Return the [x, y] coordinate for the center point of the cell that contains the specified text.  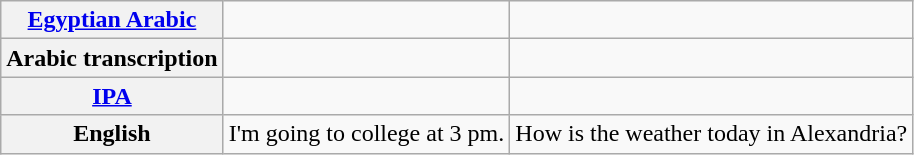
IPA [112, 96]
English [112, 134]
How is the weather today in Alexandria? [712, 134]
Egyptian Arabic [112, 20]
Arabic transcription [112, 58]
I'm going to college at 3 pm. [366, 134]
